Return (x, y) of the center of cell containing provided text 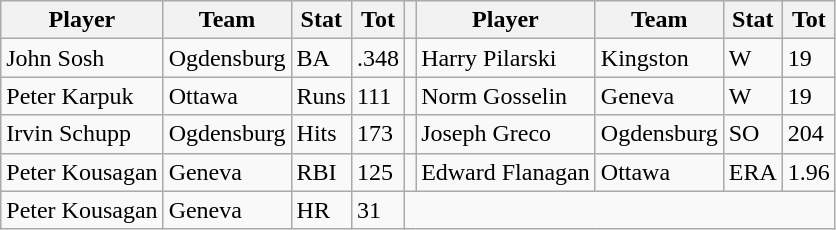
John Sosh (82, 58)
BA (321, 58)
HR (321, 210)
Kingston (659, 58)
Harry Pilarski (506, 58)
Joseph Greco (506, 134)
31 (378, 210)
111 (378, 96)
Edward Flanagan (506, 172)
204 (808, 134)
Peter Karpuk (82, 96)
.348 (378, 58)
173 (378, 134)
Irvin Schupp (82, 134)
Runs (321, 96)
Hits (321, 134)
ERA (752, 172)
Norm Gosselin (506, 96)
125 (378, 172)
SO (752, 134)
RBI (321, 172)
1.96 (808, 172)
